Locate the cell with the specified text and output its (x, y) center coordinate. 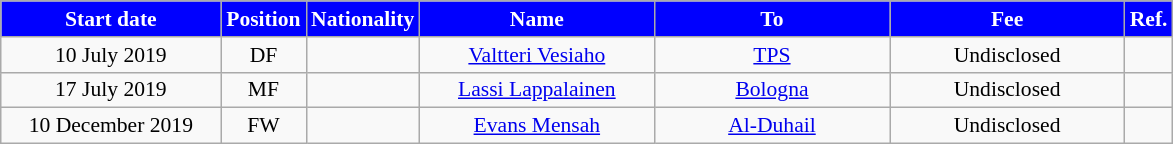
TPS (772, 55)
FW (264, 126)
Position (264, 19)
Name (536, 19)
Ref. (1149, 19)
Valtteri Vesiaho (536, 55)
Nationality (362, 19)
Evans Mensah (536, 126)
To (772, 19)
17 July 2019 (111, 90)
MF (264, 90)
Start date (111, 19)
DF (264, 55)
Al-Duhail (772, 126)
Fee (1008, 19)
10 December 2019 (111, 126)
10 July 2019 (111, 55)
Lassi Lappalainen (536, 90)
Bologna (772, 90)
